For the text-containing cell, return its midpoint in (x, y) coordinate format. 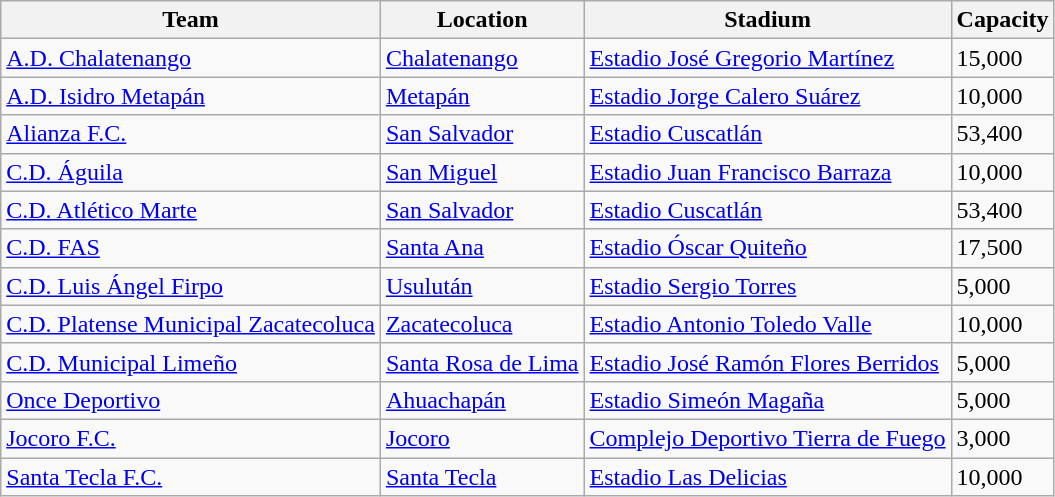
C.D. Municipal Limeño (191, 362)
Santa Rosa de Lima (482, 362)
Jocoro (482, 438)
C.D. Platense Municipal Zacatecoluca (191, 324)
Team (191, 20)
Estadio Jorge Calero Suárez (768, 96)
C.D. FAS (191, 248)
Usulután (482, 286)
Alianza F.C. (191, 134)
Jocoro F.C. (191, 438)
A.D. Isidro Metapán (191, 96)
Estadio José Ramón Flores Berridos (768, 362)
Santa Ana (482, 248)
Metapán (482, 96)
Capacity (1002, 20)
Estadio Simeón Magaña (768, 400)
17,500 (1002, 248)
Stadium (768, 20)
Santa Tecla F.C. (191, 477)
Chalatenango (482, 58)
Estadio Sergio Torres (768, 286)
Complejo Deportivo Tierra de Fuego (768, 438)
C.D. Águila (191, 172)
3,000 (1002, 438)
C.D. Luis Ángel Firpo (191, 286)
A.D. Chalatenango (191, 58)
Once Deportivo (191, 400)
C.D. Atlético Marte (191, 210)
Estadio José Gregorio Martínez (768, 58)
Estadio Las Delicias (768, 477)
Location (482, 20)
San Miguel (482, 172)
Estadio Juan Francisco Barraza (768, 172)
Estadio Antonio Toledo Valle (768, 324)
Ahuachapán (482, 400)
Santa Tecla (482, 477)
Zacatecoluca (482, 324)
15,000 (1002, 58)
Estadio Óscar Quiteño (768, 248)
